Return [X, Y] of the center of cell containing provided text 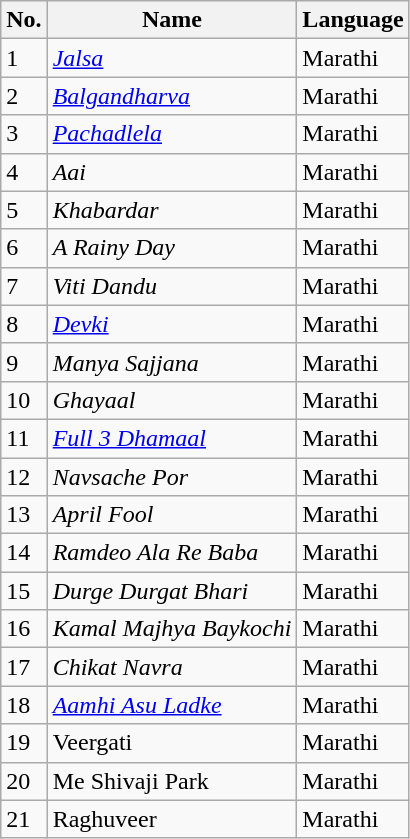
4 [24, 172]
1 [24, 58]
Language [353, 20]
Manya Sajjana [172, 362]
Chikat Navra [172, 667]
Full 3 Dhamaal [172, 438]
16 [24, 629]
Pachadlela [172, 134]
Durge Durgat Bhari [172, 591]
Name [172, 20]
Aamhi Asu Ladke [172, 705]
April Fool [172, 515]
15 [24, 591]
18 [24, 705]
Ramdeo Ala Re Baba [172, 553]
6 [24, 248]
20 [24, 781]
Devki [172, 324]
A Rainy Day [172, 248]
19 [24, 743]
Raghuveer [172, 819]
21 [24, 819]
Navsache Por [172, 477]
Kamal Majhya Baykochi [172, 629]
9 [24, 362]
Jalsa [172, 58]
Khabardar [172, 210]
Balgandharva [172, 96]
10 [24, 400]
11 [24, 438]
2 [24, 96]
8 [24, 324]
Veergati [172, 743]
7 [24, 286]
Aai [172, 172]
Viti Dandu [172, 286]
Me Shivaji Park [172, 781]
12 [24, 477]
5 [24, 210]
13 [24, 515]
3 [24, 134]
14 [24, 553]
17 [24, 667]
No. [24, 20]
Ghayaal [172, 400]
